Extract the [X, Y] coordinate from the center of the cell holding the provided text.  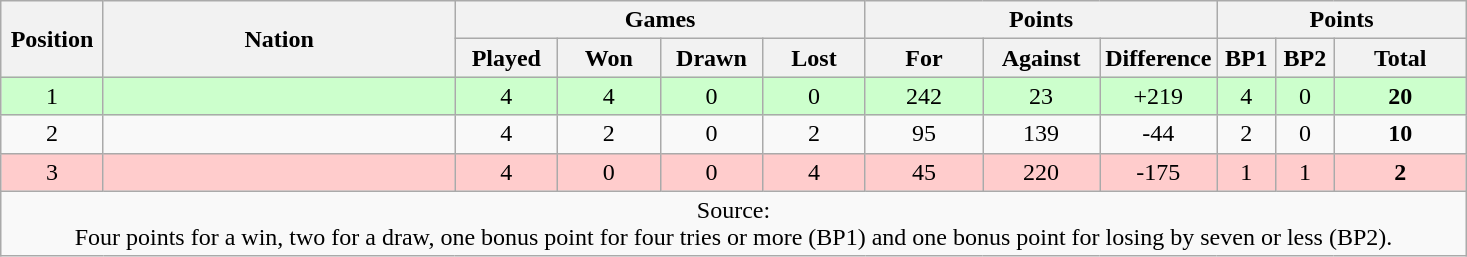
220 [1040, 172]
Played [506, 58]
Total [1400, 58]
+219 [1158, 96]
Games [660, 20]
For [924, 58]
242 [924, 96]
-175 [1158, 172]
Position [52, 39]
BP2 [1306, 58]
-44 [1158, 134]
139 [1040, 134]
BP1 [1246, 58]
Won [610, 58]
Difference [1158, 58]
95 [924, 134]
20 [1400, 96]
Against [1040, 58]
45 [924, 172]
Lost [814, 58]
Source: Four points for a win, two for a draw, one bonus point for four tries or more (BP1) and one bonus point for losing by seven or less (BP2). [734, 224]
Drawn [712, 58]
3 [52, 172]
10 [1400, 134]
23 [1040, 96]
Nation [279, 39]
